From the cell containing the given text, extract its center point as [X, Y] coordinate. 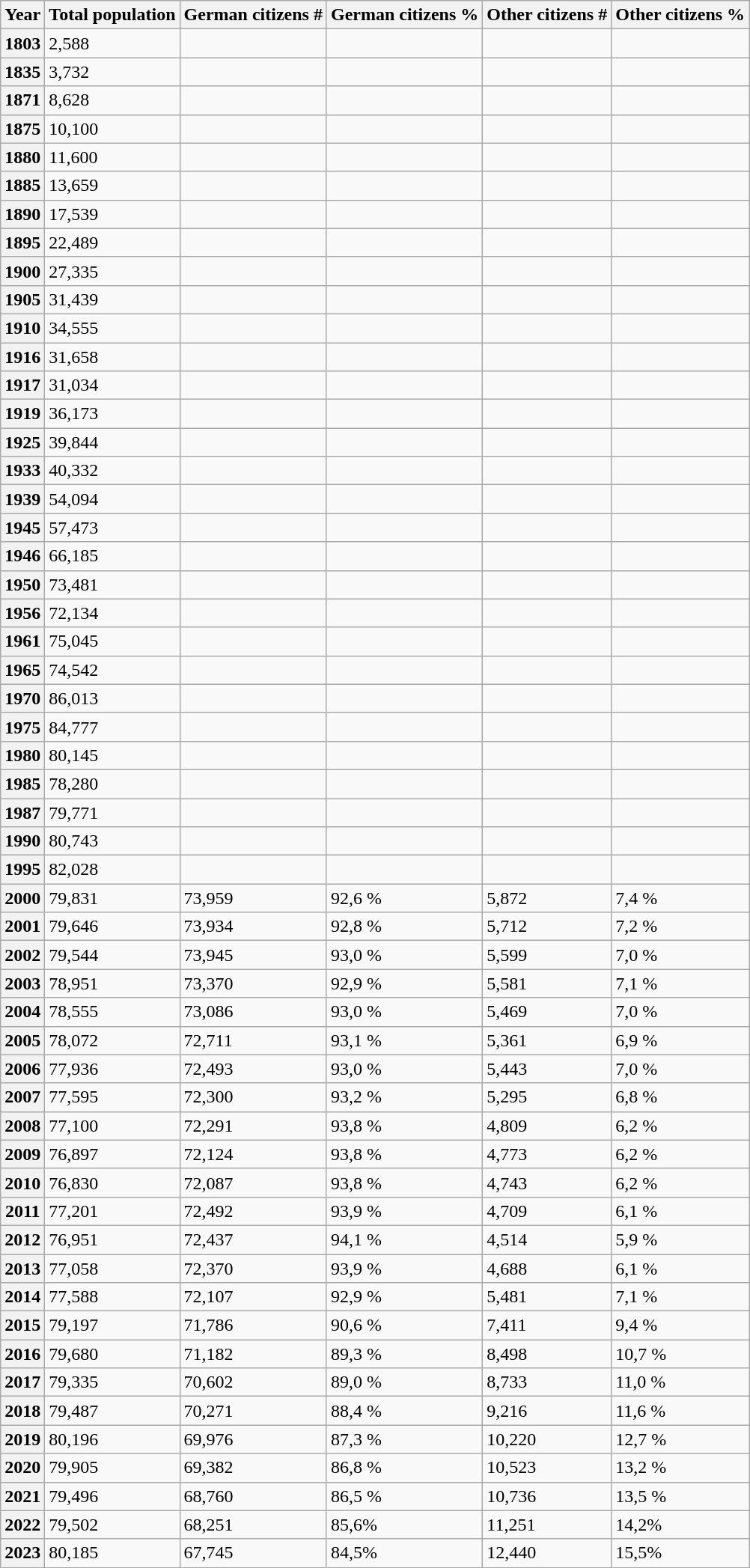
4,514 [547, 1239]
2001 [22, 927]
1905 [22, 299]
72,492 [253, 1211]
Other citizens % [680, 15]
86,013 [112, 698]
79,496 [112, 1496]
76,830 [112, 1183]
2019 [22, 1439]
10,7 % [680, 1354]
2017 [22, 1382]
2020 [22, 1468]
93,2 % [404, 1097]
1965 [22, 670]
69,976 [253, 1439]
2011 [22, 1211]
89,3 % [404, 1354]
77,588 [112, 1297]
1919 [22, 414]
13,5 % [680, 1496]
88,4 % [404, 1411]
7,411 [547, 1326]
15,5% [680, 1553]
12,440 [547, 1553]
86,5 % [404, 1496]
8,733 [547, 1382]
13,2 % [680, 1468]
79,544 [112, 955]
72,291 [253, 1126]
1910 [22, 328]
11,0 % [680, 1382]
67,745 [253, 1553]
2014 [22, 1297]
77,595 [112, 1097]
5,295 [547, 1097]
77,201 [112, 1211]
73,945 [253, 955]
1871 [22, 100]
1917 [22, 385]
17,539 [112, 214]
10,220 [547, 1439]
Year [22, 15]
77,100 [112, 1126]
77,936 [112, 1069]
74,542 [112, 670]
70,602 [253, 1382]
73,481 [112, 585]
72,124 [253, 1154]
31,658 [112, 357]
1980 [22, 755]
79,646 [112, 927]
27,335 [112, 271]
4,743 [547, 1183]
72,493 [253, 1069]
94,1 % [404, 1239]
2006 [22, 1069]
10,100 [112, 129]
1961 [22, 641]
78,951 [112, 983]
72,437 [253, 1239]
72,107 [253, 1297]
79,197 [112, 1326]
93,1 % [404, 1040]
2000 [22, 898]
22,489 [112, 242]
4,688 [547, 1269]
79,680 [112, 1354]
2005 [22, 1040]
2012 [22, 1239]
84,5% [404, 1553]
92,8 % [404, 927]
76,951 [112, 1239]
68,251 [253, 1525]
90,6 % [404, 1326]
1925 [22, 442]
77,058 [112, 1269]
6,9 % [680, 1040]
1939 [22, 499]
11,251 [547, 1525]
31,034 [112, 385]
72,711 [253, 1040]
78,555 [112, 1012]
80,743 [112, 841]
13,659 [112, 186]
1970 [22, 698]
1835 [22, 72]
70,271 [253, 1411]
39,844 [112, 442]
2009 [22, 1154]
1895 [22, 242]
72,300 [253, 1097]
92,6 % [404, 898]
80,196 [112, 1439]
75,045 [112, 641]
2002 [22, 955]
2008 [22, 1126]
8,628 [112, 100]
5,872 [547, 898]
73,959 [253, 898]
86,8 % [404, 1468]
1890 [22, 214]
80,145 [112, 755]
79,487 [112, 1411]
5,9 % [680, 1239]
1916 [22, 357]
34,555 [112, 328]
1987 [22, 812]
78,072 [112, 1040]
1990 [22, 841]
1900 [22, 271]
Other citizens # [547, 15]
2003 [22, 983]
2007 [22, 1097]
2013 [22, 1269]
72,370 [253, 1269]
66,185 [112, 556]
84,777 [112, 727]
11,600 [112, 157]
5,712 [547, 927]
73,934 [253, 927]
2015 [22, 1326]
1880 [22, 157]
87,3 % [404, 1439]
2023 [22, 1553]
2010 [22, 1183]
German citizens % [404, 15]
Total population [112, 15]
12,7 % [680, 1439]
76,897 [112, 1154]
80,185 [112, 1553]
1950 [22, 585]
2018 [22, 1411]
72,087 [253, 1183]
89,0 % [404, 1382]
71,182 [253, 1354]
8,498 [547, 1354]
73,086 [253, 1012]
1945 [22, 528]
10,523 [547, 1468]
4,809 [547, 1126]
2016 [22, 1354]
5,361 [547, 1040]
79,771 [112, 812]
57,473 [112, 528]
10,736 [547, 1496]
9,216 [547, 1411]
9,4 % [680, 1326]
72,134 [112, 613]
14,2% [680, 1525]
4,709 [547, 1211]
5,581 [547, 983]
2022 [22, 1525]
1995 [22, 870]
1985 [22, 784]
5,443 [547, 1069]
7,4 % [680, 898]
69,382 [253, 1468]
78,280 [112, 784]
3,732 [112, 72]
5,599 [547, 955]
1885 [22, 186]
German citizens # [253, 15]
79,502 [112, 1525]
79,905 [112, 1468]
71,786 [253, 1326]
54,094 [112, 499]
68,760 [253, 1496]
1803 [22, 43]
40,332 [112, 471]
73,370 [253, 983]
36,173 [112, 414]
1875 [22, 129]
11,6 % [680, 1411]
82,028 [112, 870]
1975 [22, 727]
1956 [22, 613]
6,8 % [680, 1097]
31,439 [112, 299]
1946 [22, 556]
79,335 [112, 1382]
85,6% [404, 1525]
2004 [22, 1012]
5,481 [547, 1297]
79,831 [112, 898]
1933 [22, 471]
7,2 % [680, 927]
5,469 [547, 1012]
2,588 [112, 43]
2021 [22, 1496]
4,773 [547, 1154]
